Pinpoint the cell where the given text exists, returning its (X, Y) midpoint coordinate. 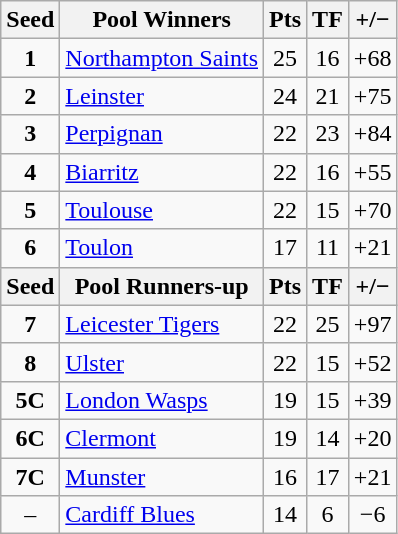
+20 (372, 438)
Ulster (162, 362)
4 (30, 172)
5 (30, 210)
– (30, 515)
1 (30, 58)
Leicester Tigers (162, 324)
5C (30, 400)
Toulouse (162, 210)
8 (30, 362)
24 (286, 96)
6C (30, 438)
Leinster (162, 96)
+70 (372, 210)
+52 (372, 362)
+84 (372, 134)
23 (328, 134)
Toulon (162, 248)
11 (328, 248)
3 (30, 134)
Northampton Saints (162, 58)
Perpignan (162, 134)
+55 (372, 172)
London Wasps (162, 400)
2 (30, 96)
−6 (372, 515)
Pool Runners-up (162, 286)
7 (30, 324)
Biarritz (162, 172)
+97 (372, 324)
Pool Winners (162, 20)
+68 (372, 58)
+75 (372, 96)
Cardiff Blues (162, 515)
Munster (162, 477)
7C (30, 477)
Clermont (162, 438)
+39 (372, 400)
21 (328, 96)
